Detect which cell encompasses the target text, then output its (X, Y) center coordinate. 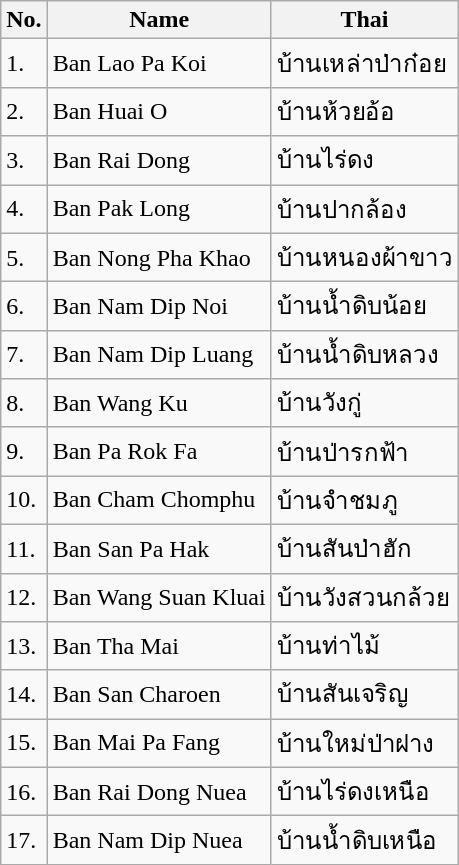
12. (24, 598)
บ้านน้ำดิบเหนือ (364, 840)
5. (24, 258)
6. (24, 306)
Ban Nam Dip Noi (159, 306)
Ban Lao Pa Koi (159, 64)
บ้านวังกู่ (364, 404)
17. (24, 840)
บ้านป่ารกฟ้า (364, 452)
Ban Wang Ku (159, 404)
Ban Mai Pa Fang (159, 744)
บ้านไร่ดง (364, 160)
Ban Nong Pha Khao (159, 258)
บ้านเหล่าป่าก๋อย (364, 64)
1. (24, 64)
บ้านน้ำดิบน้อย (364, 306)
14. (24, 694)
2. (24, 112)
Ban Tha Mai (159, 646)
Ban Wang Suan Kluai (159, 598)
4. (24, 208)
16. (24, 792)
Thai (364, 20)
Ban San Pa Hak (159, 548)
บ้านท่าไม้ (364, 646)
9. (24, 452)
Name (159, 20)
Ban Rai Dong (159, 160)
Ban Rai Dong Nuea (159, 792)
บ้านห้วยอ้อ (364, 112)
7. (24, 354)
11. (24, 548)
Ban Pak Long (159, 208)
บ้านวังสวนกล้วย (364, 598)
Ban Nam Dip Nuea (159, 840)
บ้านจำชมภู (364, 500)
8. (24, 404)
Ban Nam Dip Luang (159, 354)
บ้านหนองผ้าขาว (364, 258)
บ้านสันป่าฮัก (364, 548)
บ้านสันเจริญ (364, 694)
13. (24, 646)
Ban San Charoen (159, 694)
บ้านปากล้อง (364, 208)
บ้านไร่ดงเหนือ (364, 792)
Ban Pa Rok Fa (159, 452)
3. (24, 160)
บ้านน้ำดิบหลวง (364, 354)
Ban Huai O (159, 112)
10. (24, 500)
15. (24, 744)
No. (24, 20)
Ban Cham Chomphu (159, 500)
บ้านใหม่ป่าฝาง (364, 744)
